Find where the given text appears and provide that cell's center as [X, Y] coordinate. 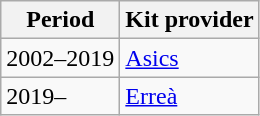
2019– [60, 96]
2002–2019 [60, 58]
Erreà [190, 96]
Kit provider [190, 20]
Period [60, 20]
Asics [190, 58]
